Return the [X, Y] coordinate for the center point of the cell that contains the specified text.  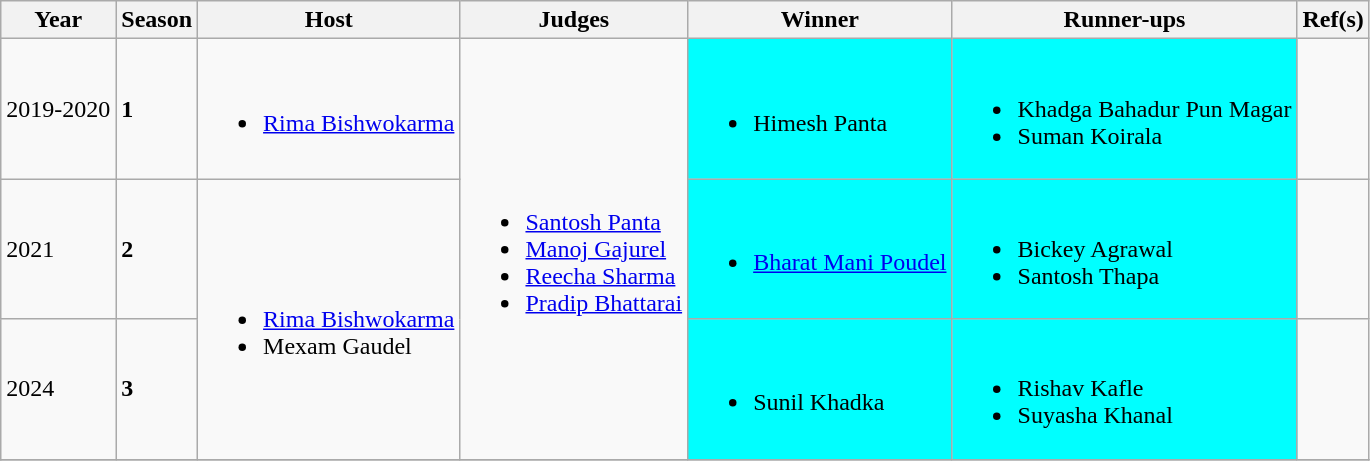
Ref(s) [1333, 20]
2 [157, 249]
Season [157, 20]
Sunil Khadka [820, 389]
Year [58, 20]
Rima Bishwokarma [329, 109]
Rima BishwokarmaMexam Gaudel [329, 319]
Bharat Mani Poudel [820, 249]
Rishav KafleSuyasha Khanal [1124, 389]
Khadga Bahadur Pun MagarSuman Koirala [1124, 109]
Runner-ups [1124, 20]
2024 [58, 389]
2021 [58, 249]
Himesh Panta [820, 109]
Host [329, 20]
Judges [574, 20]
3 [157, 389]
Winner [820, 20]
Santosh PantaManoj GajurelReecha SharmaPradip Bhattarai [574, 249]
2019-2020 [58, 109]
Bickey AgrawalSantosh Thapa [1124, 249]
1 [157, 109]
